Scan for the cell matching the given text and deliver its [X, Y] coordinate at center. 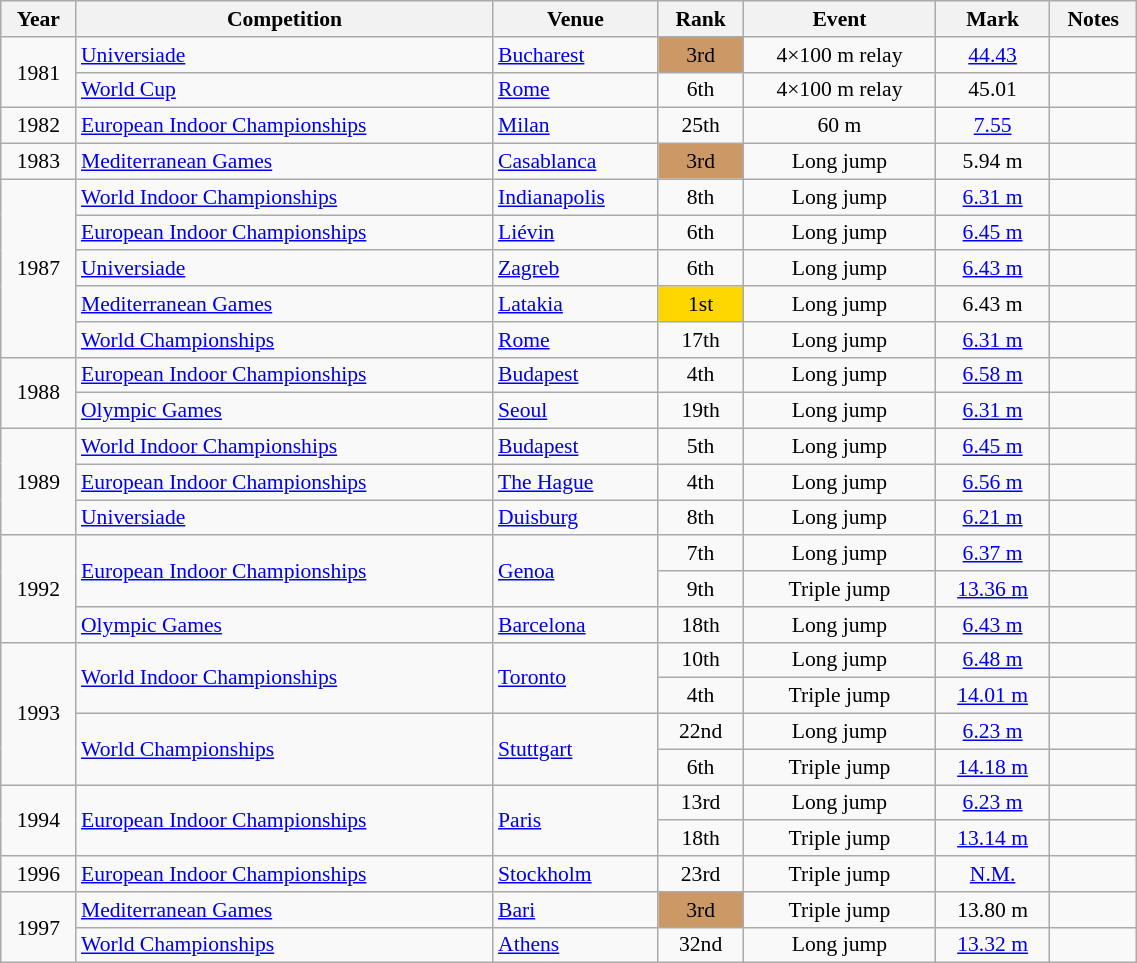
1994 [38, 820]
Competition [284, 19]
45.01 [993, 90]
13.32 m [993, 945]
Year [38, 19]
Bucharest [576, 55]
Paris [576, 820]
1982 [38, 126]
Event [839, 19]
13.36 m [993, 589]
Bari [576, 910]
1992 [38, 590]
1989 [38, 482]
1993 [38, 713]
6.37 m [993, 554]
Duisburg [576, 518]
Genoa [576, 572]
6.58 m [993, 375]
Seoul [576, 411]
Rank [700, 19]
44.43 [993, 55]
60 m [839, 126]
32nd [700, 945]
13rd [700, 803]
1997 [38, 928]
5.94 m [993, 162]
Milan [576, 126]
1983 [38, 162]
Venue [576, 19]
7th [700, 554]
19th [700, 411]
N.M. [993, 874]
17th [700, 340]
Toronto [576, 678]
World Cup [284, 90]
Zagreb [576, 269]
23rd [700, 874]
22nd [700, 732]
Stuttgart [576, 750]
13.14 m [993, 839]
10th [700, 660]
Casablanca [576, 162]
6.48 m [993, 660]
Latakia [576, 304]
The Hague [576, 482]
Mark [993, 19]
Indianapolis [576, 197]
9th [700, 589]
1st [700, 304]
1981 [38, 72]
1988 [38, 392]
14.18 m [993, 767]
Athens [576, 945]
6.56 m [993, 482]
Liévin [576, 233]
1996 [38, 874]
Stockholm [576, 874]
14.01 m [993, 696]
25th [700, 126]
5th [700, 447]
6.21 m [993, 518]
Barcelona [576, 625]
1987 [38, 268]
7.55 [993, 126]
Notes [1094, 19]
13.80 m [993, 910]
